Return [x, y] of the center of cell containing provided text 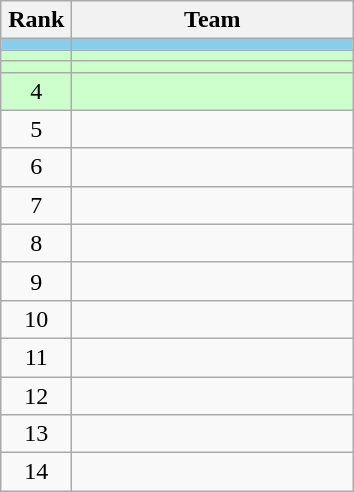
6 [36, 167]
9 [36, 281]
4 [36, 91]
8 [36, 243]
14 [36, 472]
7 [36, 205]
Rank [36, 20]
10 [36, 319]
12 [36, 395]
Team [212, 20]
11 [36, 357]
13 [36, 434]
5 [36, 129]
